Search for the cell housing the specified text and yield its [X, Y] center coordinate. 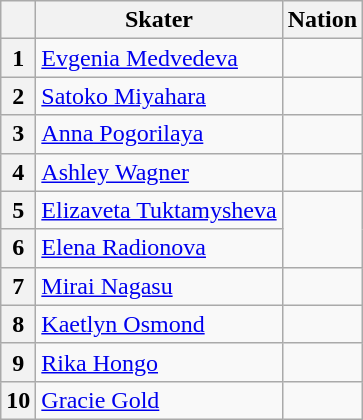
Skater [159, 20]
3 [18, 134]
8 [18, 324]
Elena Radionova [159, 248]
7 [18, 286]
Anna Pogorilaya [159, 134]
Nation [322, 20]
Mirai Nagasu [159, 286]
Gracie Gold [159, 400]
4 [18, 172]
Kaetlyn Osmond [159, 324]
10 [18, 400]
1 [18, 58]
5 [18, 210]
Evgenia Medvedeva [159, 58]
Ashley Wagner [159, 172]
2 [18, 96]
Satoko Miyahara [159, 96]
9 [18, 362]
Elizaveta Tuktamysheva [159, 210]
Rika Hongo [159, 362]
6 [18, 248]
